Pinpoint the cell where the given text exists, returning its [x, y] midpoint coordinate. 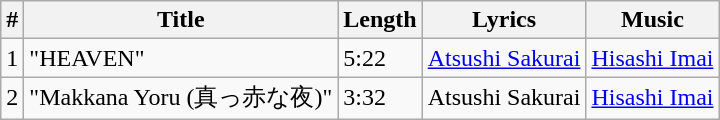
Length [380, 20]
Title [181, 20]
"Makkana Yoru (真っ赤な夜)" [181, 98]
Music [652, 20]
1 [12, 58]
3:32 [380, 98]
2 [12, 98]
"HEAVEN" [181, 58]
5:22 [380, 58]
Lyrics [504, 20]
# [12, 20]
